Identify which cell holds the provided text, then report its [x, y] central coordinate. 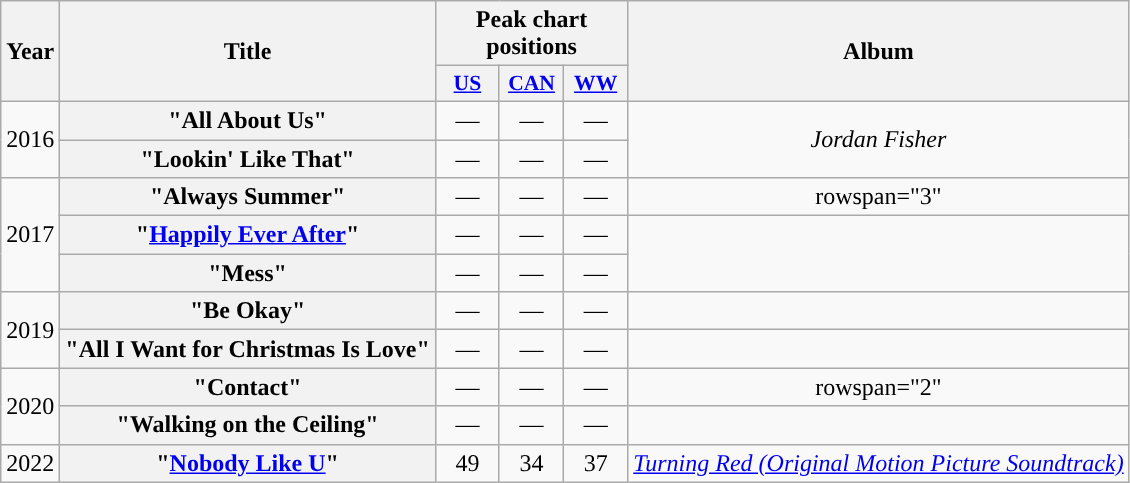
"Be Okay" [248, 311]
"Happily Ever After" [248, 235]
2019 [30, 330]
"Nobody Like U" [248, 463]
2016 [30, 139]
Title [248, 52]
rowspan="2" [878, 387]
37 [596, 463]
"All I Want for Christmas Is Love" [248, 349]
Album [878, 52]
"Lookin' Like That" [248, 159]
rowspan="3" [878, 197]
Peak chartpositions [531, 34]
"All About Us" [248, 120]
2022 [30, 463]
49 [467, 463]
"Contact" [248, 387]
"Walking on the Ceiling" [248, 425]
2017 [30, 235]
2020 [30, 406]
Turning Red (Original Motion Picture Soundtrack) [878, 463]
"Always Summer" [248, 197]
WW [596, 84]
34 [531, 463]
CAN [531, 84]
Year [30, 52]
Jordan Fisher [878, 139]
"Mess" [248, 273]
US [467, 84]
